From the cell containing the given text, extract its center point as [x, y] coordinate. 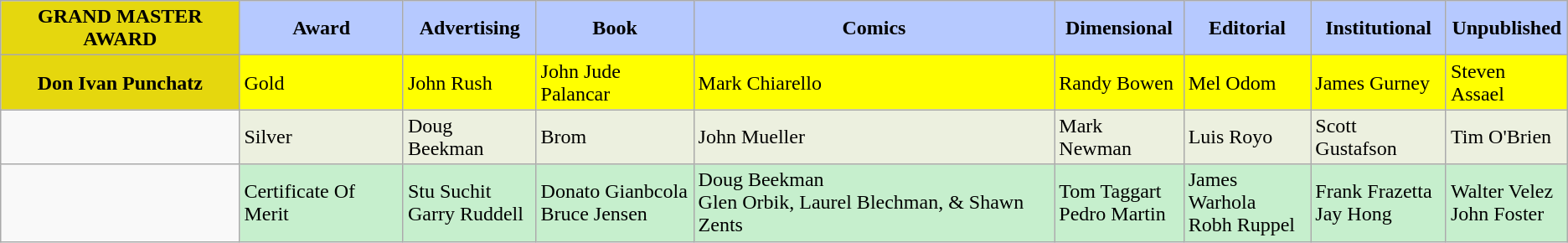
James WarholaRobh Ruppel [1247, 203]
Mark Chiarello [874, 82]
Steven Assael [1506, 82]
Doug BeekmanGlen Orbik, Laurel Blechman, & Shawn Zents [874, 203]
Doug Beekman [469, 137]
Tom TaggartPedro Martin [1119, 203]
John Jude Palancar [615, 82]
Book [615, 28]
Institutional [1379, 28]
Comics [874, 28]
Frank FrazettaJay Hong [1379, 203]
Walter VelezJohn Foster [1506, 203]
Advertising [469, 28]
Award [322, 28]
Donato GianbcolaBruce Jensen [615, 203]
James Gurney [1379, 82]
Editorial [1247, 28]
Don Ivan Punchatz [121, 82]
Scott Gustafson [1379, 137]
Unpublished [1506, 28]
John Rush [469, 82]
Randy Bowen [1119, 82]
Silver [322, 137]
Certificate Of Merit [322, 203]
Mark Newman [1119, 137]
Gold [322, 82]
John Mueller [874, 137]
Brom [615, 137]
Stu SuchitGarry Ruddell [469, 203]
Dimensional [1119, 28]
GRAND MASTER AWARD [121, 28]
Mel Odom [1247, 82]
Tim O'Brien [1506, 137]
Luis Royo [1247, 137]
